From the cell containing the given text, extract its center point as (x, y) coordinate. 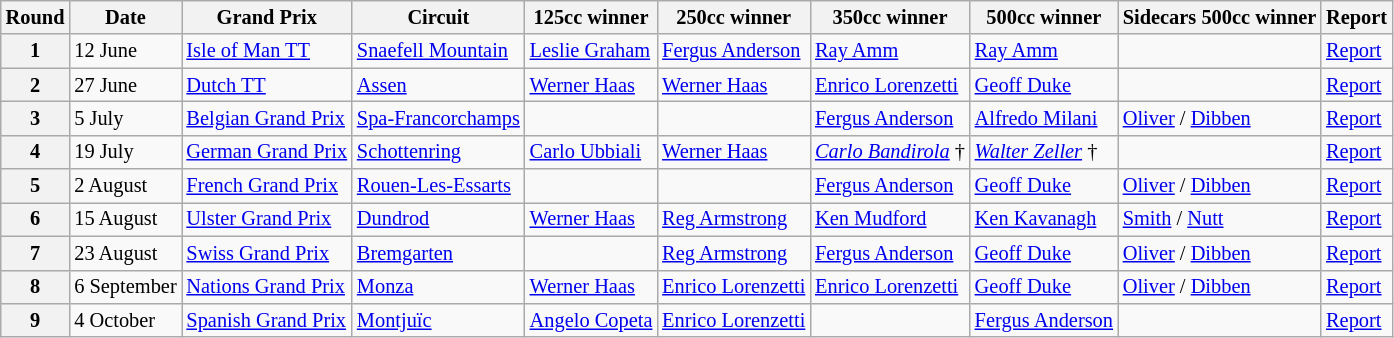
5 (36, 186)
Smith / Nutt (1220, 219)
2 August (125, 186)
19 July (125, 152)
Belgian Grand Prix (267, 118)
Walter Zeller † (1044, 152)
6 (36, 219)
350cc winner (890, 17)
27 June (125, 85)
12 June (125, 51)
Montjuïc (438, 320)
4 (36, 152)
9 (36, 320)
Spanish Grand Prix (267, 320)
8 (36, 287)
Ken Kavanagh (1044, 219)
125cc winner (592, 17)
2 (36, 85)
Dundrod (438, 219)
Carlo Ubbiali (592, 152)
Bremgarten (438, 253)
5 July (125, 118)
Nations Grand Prix (267, 287)
French Grand Prix (267, 186)
Sidecars 500cc winner (1220, 17)
Date (125, 17)
Ken Mudford (890, 219)
Alfredo Milani (1044, 118)
Monza (438, 287)
1 (36, 51)
German Grand Prix (267, 152)
Snaefell Mountain (438, 51)
Spa-Francorchamps (438, 118)
4 October (125, 320)
Schottenring (438, 152)
Carlo Bandirola † (890, 152)
Assen (438, 85)
Isle of Man TT (267, 51)
Rouen-Les-Essarts (438, 186)
Grand Prix (267, 17)
15 August (125, 219)
Circuit (438, 17)
Ulster Grand Prix (267, 219)
Dutch TT (267, 85)
500cc winner (1044, 17)
Swiss Grand Prix (267, 253)
3 (36, 118)
23 August (125, 253)
6 September (125, 287)
Round (36, 17)
Angelo Copeta (592, 320)
250cc winner (734, 17)
Leslie Graham (592, 51)
7 (36, 253)
